Pinpoint the cell where the given text exists, returning its (x, y) midpoint coordinate. 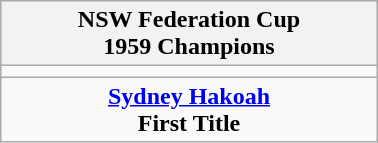
NSW Federation Cup1959 Champions (189, 34)
Sydney HakoahFirst Title (189, 110)
